Find where the given text appears and provide that cell's center as (x, y) coordinate. 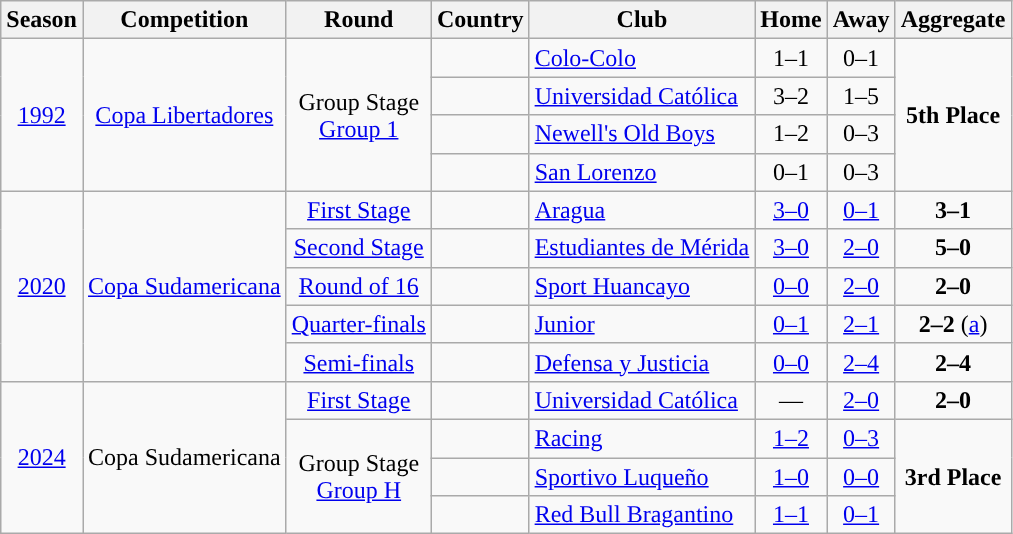
Sportivo Luqueño (642, 477)
Round of 16 (358, 286)
Home (791, 20)
Group StageGroup H (358, 476)
5th Place (953, 115)
Second Stage (358, 248)
Round (358, 20)
Racing (642, 438)
— (791, 400)
3rd Place (953, 476)
Junior (642, 324)
2–1 (861, 324)
Newell's Old Boys (642, 134)
Away (861, 20)
1992 (42, 115)
San Lorenzo (642, 172)
Aggregate (953, 20)
3–2 (791, 96)
Quarter-finals (358, 324)
Copa Libertadores (184, 115)
2020 (42, 286)
Country (480, 20)
1–0 (791, 477)
Aragua (642, 210)
Semi-finals (358, 362)
Colo-Colo (642, 58)
2024 (42, 457)
Estudiantes de Mérida (642, 248)
Club (642, 20)
5–0 (953, 248)
Sport Huancayo (642, 286)
Group StageGroup 1 (358, 115)
Defensa y Justicia (642, 362)
Competition (184, 20)
1–5 (861, 96)
Red Bull Bragantino (642, 515)
Season (42, 20)
3–1 (953, 210)
2–2 (a) (953, 324)
